Provide the (X, Y) coordinate of the cell's center where the given text is located.  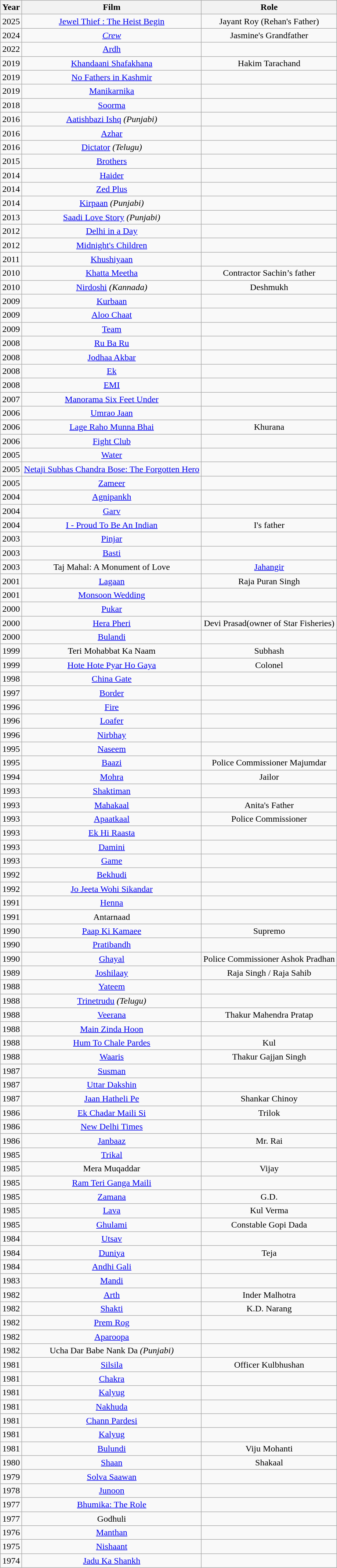
Shaan (112, 1462)
1989 (11, 973)
Trilok (269, 1113)
Ek Chadar Maili Si (112, 1113)
Arth (112, 1294)
1994 (11, 777)
Contractor Sachin’s father (269, 273)
Game (112, 861)
Dictator (Telugu) (112, 147)
Hum To Chale Pardes (112, 1043)
Chakra (112, 1379)
No Fathers in Kashmir (112, 77)
Jaan Hatheli Pe (112, 1099)
Lage Raho Munna Bhai (112, 427)
Nirdoshi (Kannada) (112, 287)
Film (112, 7)
Delhi in a Day (112, 231)
Ek (112, 371)
Monsoon Wedding (112, 595)
Pratibandh (112, 945)
Taj Mahal: A Monument of Love (112, 567)
Supremo (269, 931)
Silsila (112, 1365)
Bulandi (112, 637)
2018 (11, 105)
Jo Jeeta Wohi Sikandar (112, 889)
Aloo Chaat (112, 315)
I - Proud To Be An Indian (112, 525)
Bhumika: The Role (112, 1504)
Viju Mohanti (269, 1449)
Jailor (269, 777)
Bekhudi (112, 875)
China Gate (112, 679)
Shakaal (269, 1462)
Junoon (112, 1490)
Kul Verma (269, 1211)
1978 (11, 1490)
Jewel Thief : The Heist Begin (112, 21)
Trinetrudu (Telugu) (112, 1001)
Hera Pheri (112, 623)
K.D. Narang (269, 1309)
Prem Rog (112, 1323)
Trikal (112, 1155)
Raja Singh / Raja Sahib (269, 973)
Janbaaz (112, 1141)
Raja Puran Singh (269, 581)
Fire (112, 707)
Antarnaad (112, 917)
Anita's Father (269, 805)
Loafer (112, 721)
Susman (112, 1071)
1980 (11, 1462)
Ucha Dar Babe Nank Da (Punjabi) (112, 1351)
Kirpaan (Punjabi) (112, 203)
Zamana (112, 1197)
Police Commissioner Ashok Pradhan (269, 959)
Khurana (269, 427)
Khushiyaan (112, 259)
Aparoopa (112, 1337)
Garv (112, 511)
Soorma (112, 105)
Pukar (112, 609)
Role (269, 7)
Mr. Rai (269, 1141)
Thakur Mahendra Pratap (269, 1015)
Waaris (112, 1057)
1997 (11, 693)
1979 (11, 1476)
Ghayal (112, 959)
Inder Malhotra (269, 1294)
Fight Club (112, 441)
Nakhuda (112, 1407)
Water (112, 455)
Chann Pardesi (112, 1421)
Year (11, 7)
Subhash (269, 651)
Baazi (112, 763)
Ardh (112, 49)
Basti (112, 553)
Duniya (112, 1253)
Deshmukh (269, 287)
Lava (112, 1211)
Shaktiman (112, 791)
Nishaant (112, 1547)
Godhuli (112, 1519)
Uttar Dakshin (112, 1085)
Manthan (112, 1533)
Khandaani Shafakhana (112, 63)
Constable Gopi Dada (269, 1225)
Zameer (112, 483)
Police Commissioner Majumdar (269, 763)
Mandi (112, 1281)
Midnight's Children (112, 245)
Shakti (112, 1309)
Jasmine's Grandfather (269, 35)
Jahangir (269, 567)
Teri Mohabbat Ka Naam (112, 651)
Ek Hi Raasta (112, 833)
Hote Hote Pyar Ho Gaya (112, 665)
Manikarnika (112, 91)
Brothers (112, 161)
Thakur Gajjan Singh (269, 1057)
Border (112, 693)
Police Commissioner (269, 819)
1998 (11, 679)
Haider (112, 175)
Umrao Jaan (112, 413)
Vijay (269, 1169)
1976 (11, 1533)
1974 (11, 1561)
Teja (269, 1253)
Officer Kulbhushan (269, 1365)
Saadi Love Story (Punjabi) (112, 217)
Team (112, 329)
Solva Saawan (112, 1476)
2011 (11, 259)
Khatta Meetha (112, 273)
Ram Teri Ganga Maili (112, 1183)
Manorama Six Feet Under (112, 399)
G.D. (269, 1197)
Apaatkaal (112, 819)
2025 (11, 21)
Veerana (112, 1015)
2007 (11, 399)
Mahakaal (112, 805)
Shankar Chinoy (269, 1099)
Hakim Tarachand (269, 63)
Kurbaan (112, 301)
Mera Muqaddar (112, 1169)
Jayant Roy (Rehan's Father) (269, 21)
Mohra (112, 777)
Bulundi (112, 1449)
2024 (11, 35)
Utsav (112, 1239)
New Delhi Times (112, 1127)
EMI (112, 385)
Azhar (112, 133)
Nirbhay (112, 735)
Kul (269, 1043)
Andhi Gali (112, 1267)
Lagaan (112, 581)
Devi Prasad(owner of Star Fisheries) (269, 623)
Aatishbazi Ishq (Punjabi) (112, 119)
Joshilaay (112, 973)
Ru Ba Ru (112, 343)
1983 (11, 1281)
Agnipankh (112, 497)
Colonel (269, 665)
Jodhaa Akbar (112, 357)
Pinjar (112, 539)
Yateem (112, 987)
Netaji Subhas Chandra Bose: The Forgotten Hero (112, 469)
1975 (11, 1547)
2022 (11, 49)
Damini (112, 847)
Crew (112, 35)
Jadu Ka Shankh (112, 1561)
Ghulami (112, 1225)
Henna (112, 903)
2015 (11, 161)
Naseem (112, 749)
Main Zinda Hoon (112, 1029)
I's father (269, 525)
2013 (11, 217)
Paap Ki Kamaee (112, 931)
Zed Plus (112, 189)
